Extract the (x, y) coordinate from the center of the cell holding the provided text.  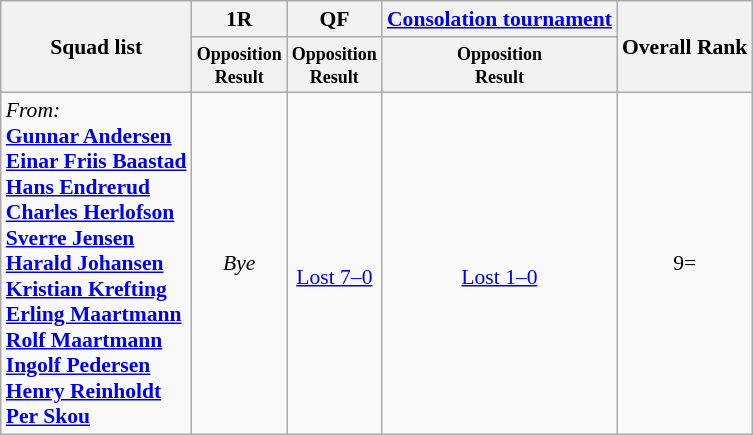
Bye (240, 264)
Lost 7–0 (334, 264)
1R (240, 19)
QF (334, 19)
Squad list (96, 47)
Overall Rank (684, 47)
Lost 1–0 (500, 264)
Consolation tournament (500, 19)
9= (684, 264)
